Provide the [x, y] coordinate of the cell's center where the given text is located.  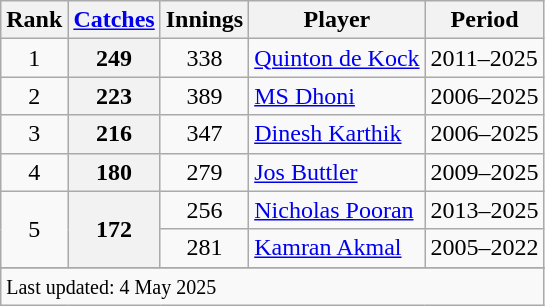
Innings [204, 20]
Dinesh Karthik [337, 134]
281 [204, 248]
Kamran Akmal [337, 248]
Last updated: 4 May 2025 [272, 286]
5 [34, 229]
389 [204, 96]
347 [204, 134]
2011–2025 [484, 58]
Rank [34, 20]
2 [34, 96]
338 [204, 58]
MS Dhoni [337, 96]
Quinton de Kock [337, 58]
4 [34, 172]
2009–2025 [484, 172]
172 [114, 229]
216 [114, 134]
Catches [114, 20]
223 [114, 96]
1 [34, 58]
Jos Buttler [337, 172]
249 [114, 58]
180 [114, 172]
Player [337, 20]
Period [484, 20]
3 [34, 134]
279 [204, 172]
256 [204, 210]
2005–2022 [484, 248]
Nicholas Pooran [337, 210]
2013–2025 [484, 210]
